For the text-containing cell, return its midpoint in (x, y) coordinate format. 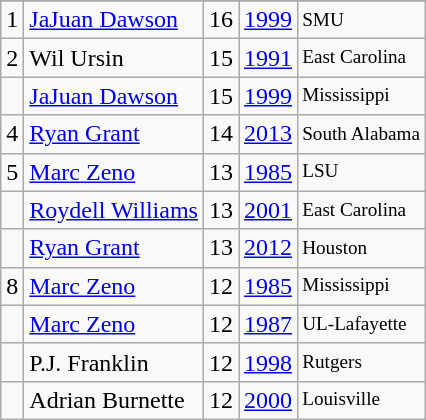
1998 (268, 362)
2001 (268, 210)
SMU (362, 20)
2 (12, 58)
14 (220, 134)
1991 (268, 58)
1987 (268, 324)
2000 (268, 400)
Rutgers (362, 362)
Houston (362, 248)
4 (12, 134)
Wil Ursin (114, 58)
2012 (268, 248)
UL-Lafayette (362, 324)
8 (12, 286)
Louisville (362, 400)
2013 (268, 134)
P.J. Franklin (114, 362)
Roydell Williams (114, 210)
Adrian Burnette (114, 400)
South Alabama (362, 134)
16 (220, 20)
1 (12, 20)
LSU (362, 172)
5 (12, 172)
